From the cell containing the given text, extract its center point as [X, Y] coordinate. 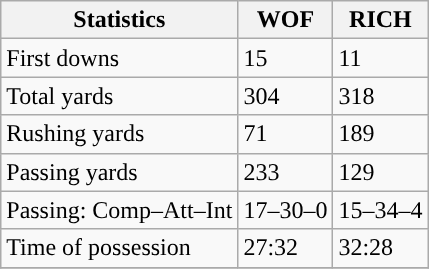
318 [380, 96]
17–30–0 [286, 210]
15–34–4 [380, 210]
27:32 [286, 248]
15 [286, 58]
Statistics [120, 20]
32:28 [380, 248]
Total yards [120, 96]
RICH [380, 20]
189 [380, 134]
11 [380, 58]
First downs [120, 58]
304 [286, 96]
Passing yards [120, 172]
Passing: Comp–Att–Int [120, 210]
Rushing yards [120, 134]
129 [380, 172]
WOF [286, 20]
Time of possession [120, 248]
233 [286, 172]
71 [286, 134]
